Provide the [x, y] coordinate of the cell's center where the given text is located.  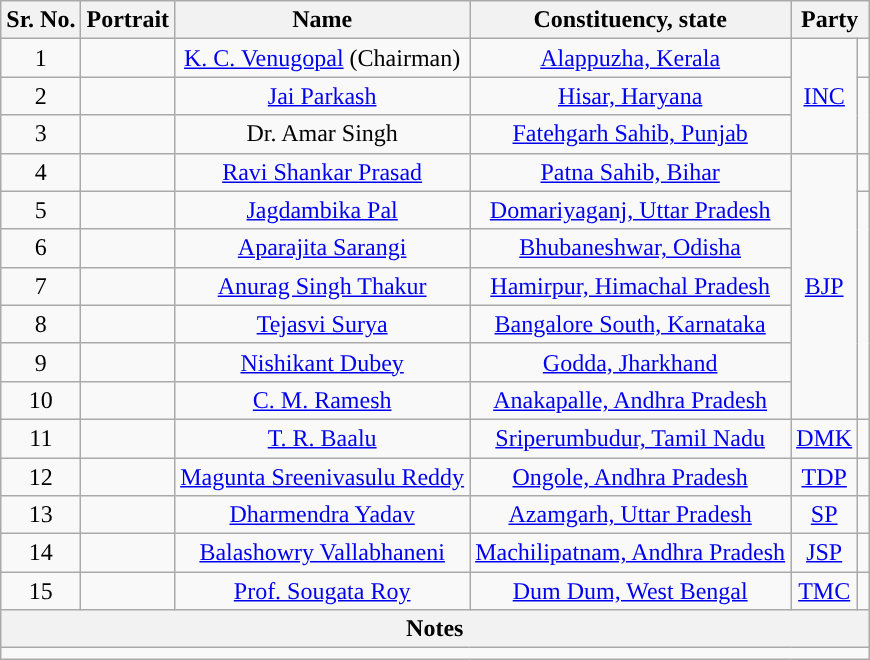
Portrait [128, 20]
1 [41, 58]
Machilipatnam, Andhra Pradesh [630, 553]
14 [41, 553]
K. C. Venugopal (Chairman) [322, 58]
Fatehgarh Sahib, Punjab [630, 134]
C. M. Ramesh [322, 400]
Name [322, 20]
Aparajita Sarangi [322, 248]
6 [41, 248]
Notes [435, 629]
Balashowry Vallabhaneni [322, 553]
Dharmendra Yadav [322, 515]
2 [41, 96]
10 [41, 400]
Jagdambika Pal [322, 210]
Godda, Jharkhand [630, 362]
TMC [824, 591]
Hisar, Haryana [630, 96]
Anurag Singh Thakur [322, 286]
SP [824, 515]
Ravi Shankar Prasad [322, 172]
Jai Parkash [322, 96]
INC [824, 96]
Sriperumbudur, Tamil Nadu [630, 438]
Dum Dum, West Bengal [630, 591]
DMK [824, 438]
11 [41, 438]
3 [41, 134]
7 [41, 286]
5 [41, 210]
Ongole, Andhra Pradesh [630, 477]
Dr. Amar Singh [322, 134]
4 [41, 172]
JSP [824, 553]
BJP [824, 286]
Bangalore South, Karnataka [630, 324]
Patna Sahib, Bihar [630, 172]
9 [41, 362]
Alappuzha, Kerala [630, 58]
Tejasvi Surya [322, 324]
Sr. No. [41, 20]
Hamirpur, Himachal Pradesh [630, 286]
8 [41, 324]
Bhubaneshwar, Odisha [630, 248]
15 [41, 591]
12 [41, 477]
Constituency, state [630, 20]
Party [830, 20]
Prof. Sougata Roy [322, 591]
T. R. Baalu [322, 438]
TDP [824, 477]
Azamgarh, Uttar Pradesh [630, 515]
Nishikant Dubey [322, 362]
Anakapalle, Andhra Pradesh [630, 400]
13 [41, 515]
Magunta Sreenivasulu Reddy [322, 477]
Domariyaganj, Uttar Pradesh [630, 210]
